Determine the (X, Y) coordinate at the center of the cell enclosing the given text.  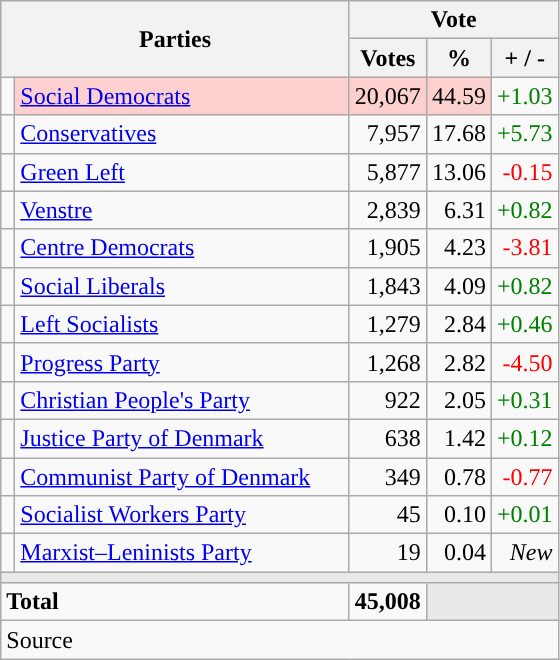
1,843 (388, 286)
% (458, 58)
Vote (454, 20)
Christian People's Party (182, 400)
Venstre (182, 210)
+0.12 (524, 438)
4.09 (458, 286)
+1.03 (524, 96)
4.23 (458, 248)
Source (280, 640)
45 (388, 515)
17.68 (458, 134)
+5.73 (524, 134)
1,268 (388, 362)
45,008 (388, 602)
5,877 (388, 172)
638 (388, 438)
Votes (388, 58)
0.10 (458, 515)
Justice Party of Denmark (182, 438)
Social Democrats (182, 96)
+0.46 (524, 324)
Conservatives (182, 134)
+0.01 (524, 515)
2,839 (388, 210)
-4.50 (524, 362)
Green Left (182, 172)
922 (388, 400)
Parties (176, 39)
44.59 (458, 96)
Marxist–Leninists Party (182, 553)
-3.81 (524, 248)
-0.77 (524, 477)
Communist Party of Denmark (182, 477)
1.42 (458, 438)
Left Socialists (182, 324)
2.84 (458, 324)
Total (176, 602)
+ / - (524, 58)
20,067 (388, 96)
1,905 (388, 248)
-0.15 (524, 172)
0.78 (458, 477)
6.31 (458, 210)
2.82 (458, 362)
2.05 (458, 400)
Progress Party (182, 362)
New (524, 553)
13.06 (458, 172)
349 (388, 477)
19 (388, 553)
Socialist Workers Party (182, 515)
Centre Democrats (182, 248)
+0.31 (524, 400)
1,279 (388, 324)
7,957 (388, 134)
0.04 (458, 553)
Social Liberals (182, 286)
